Determine the [x, y] coordinate at the center of the cell enclosing the given text.  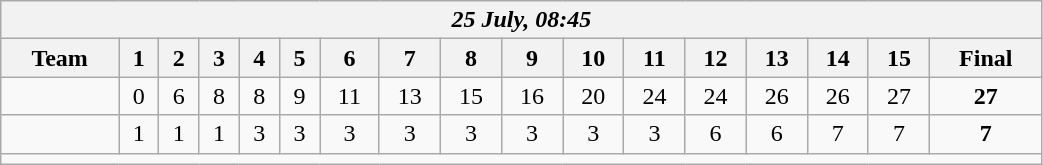
5 [299, 58]
0 [139, 96]
20 [594, 96]
10 [594, 58]
Team [60, 58]
16 [532, 96]
Final [986, 58]
12 [716, 58]
25 July, 08:45 [522, 20]
2 [179, 58]
14 [838, 58]
4 [259, 58]
